Locate the cell with the specified text and output its [X, Y] center coordinate. 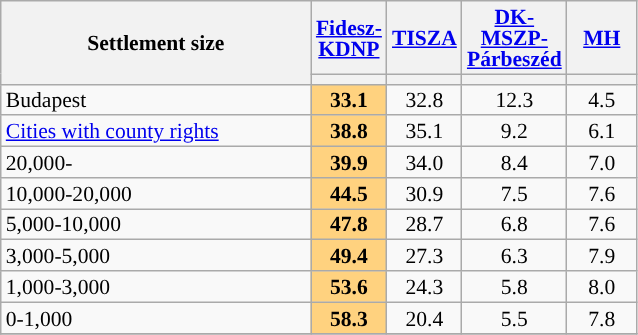
7.8 [602, 318]
Settlement size [156, 42]
1,000-3,000 [156, 286]
32.8 [424, 100]
Budapest [156, 100]
8.4 [514, 162]
7.5 [514, 194]
5.8 [514, 286]
MH [602, 38]
28.7 [424, 224]
Fidesz-KDNP [349, 38]
53.6 [349, 286]
0-1,000 [156, 318]
9.2 [514, 132]
6.8 [514, 224]
34.0 [424, 162]
38.8 [349, 132]
8.0 [602, 286]
44.5 [349, 194]
20,000- [156, 162]
27.3 [424, 256]
6.3 [514, 256]
24.3 [424, 286]
10,000-20,000 [156, 194]
5.5 [514, 318]
39.9 [349, 162]
7.9 [602, 256]
7.0 [602, 162]
12.3 [514, 100]
35.1 [424, 132]
TISZA [424, 38]
20.4 [424, 318]
DK-MSZP-Párbeszéd [514, 38]
4.5 [602, 100]
33.1 [349, 100]
Cities with county rights [156, 132]
6.1 [602, 132]
58.3 [349, 318]
49.4 [349, 256]
47.8 [349, 224]
5,000-10,000 [156, 224]
30.9 [424, 194]
3,000-5,000 [156, 256]
